From the cell containing the given text, extract its center point as [x, y] coordinate. 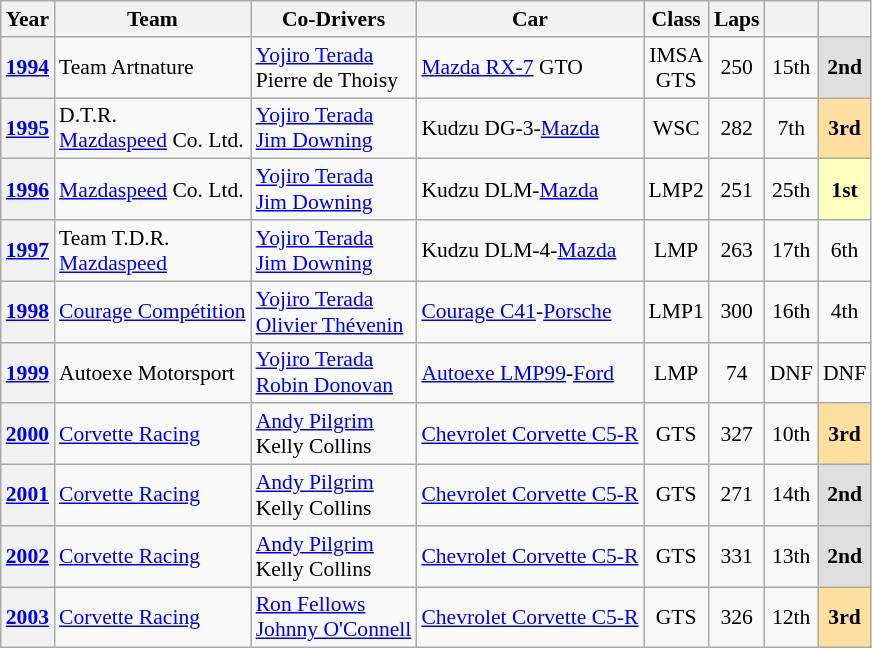
74 [737, 372]
2000 [28, 434]
4th [844, 312]
25th [792, 190]
15th [792, 68]
1998 [28, 312]
13th [792, 556]
D.T.R. Mazdaspeed Co. Ltd. [152, 128]
16th [792, 312]
Year [28, 19]
2002 [28, 556]
Kudzu DLM-Mazda [530, 190]
1994 [28, 68]
Co-Drivers [334, 19]
Autoexe Motorsport [152, 372]
Kudzu DLM-4-Mazda [530, 250]
271 [737, 496]
2001 [28, 496]
1st [844, 190]
250 [737, 68]
1999 [28, 372]
Courage Compétition [152, 312]
10th [792, 434]
Kudzu DG-3-Mazda [530, 128]
327 [737, 434]
Laps [737, 19]
Mazdaspeed Co. Ltd. [152, 190]
Team T.D.R. Mazdaspeed [152, 250]
Yojiro Terada Olivier Thévenin [334, 312]
1996 [28, 190]
Team Artnature [152, 68]
WSC [676, 128]
7th [792, 128]
Team [152, 19]
1997 [28, 250]
LMP2 [676, 190]
300 [737, 312]
Car [530, 19]
2003 [28, 618]
251 [737, 190]
Courage C41-Porsche [530, 312]
282 [737, 128]
Yojiro Terada Pierre de Thoisy [334, 68]
263 [737, 250]
Ron Fellows Johnny O'Connell [334, 618]
Mazda RX-7 GTO [530, 68]
LMP1 [676, 312]
17th [792, 250]
IMSAGTS [676, 68]
326 [737, 618]
1995 [28, 128]
14th [792, 496]
Yojiro Terada Robin Donovan [334, 372]
Class [676, 19]
6th [844, 250]
12th [792, 618]
Autoexe LMP99-Ford [530, 372]
331 [737, 556]
